Output the (x, y) coordinate of the center of the cell containing the given text.  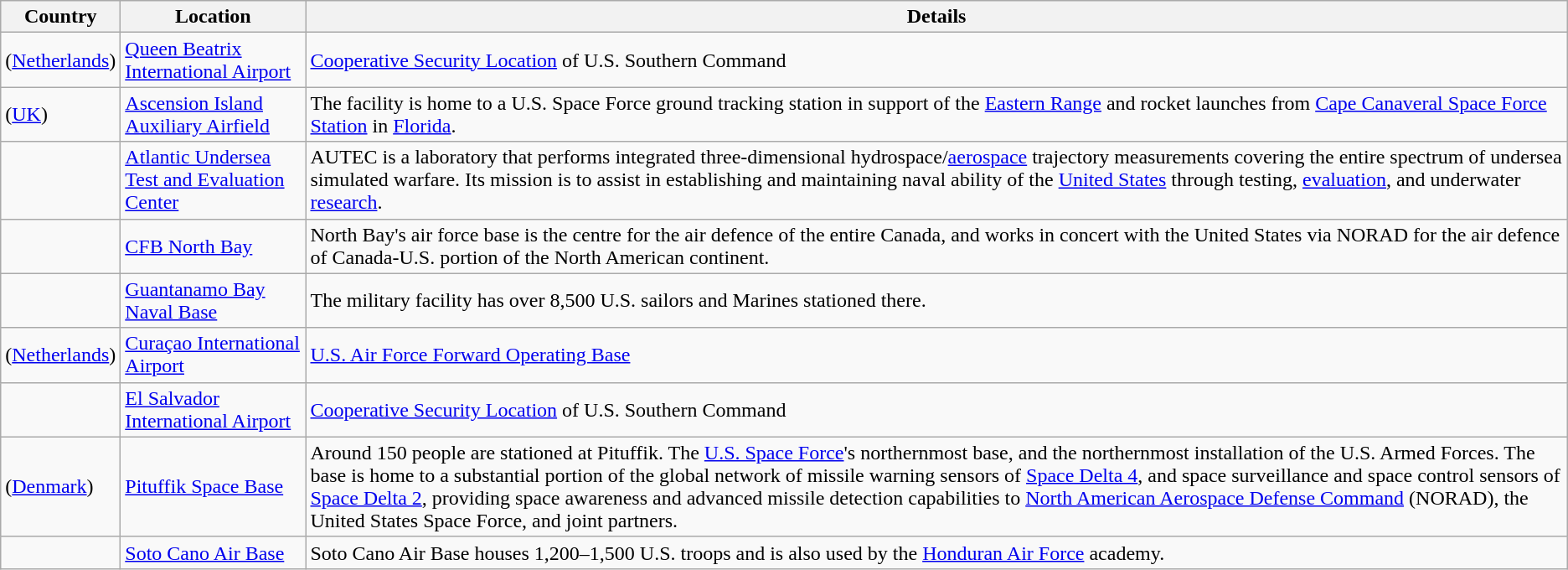
(Denmark) (60, 486)
Queen Beatrix International Airport (213, 60)
Details (936, 17)
Ascension Island Auxiliary Airfield (213, 114)
Soto Cano Air Base (213, 552)
Location (213, 17)
(UK) (60, 114)
El Salvador International Airport (213, 409)
Guantanamo Bay Naval Base (213, 300)
Pituffik Space Base (213, 486)
Country (60, 17)
Curaçao International Airport (213, 355)
The military facility has over 8,500 U.S. sailors and Marines stationed there. (936, 300)
CFB North Bay (213, 246)
Soto Cano Air Base houses 1,200–1,500 U.S. troops and is also used by the Honduran Air Force academy. (936, 552)
Atlantic Undersea Test and Evaluation Center (213, 180)
U.S. Air Force Forward Operating Base (936, 355)
